Find where the given text appears and provide that cell's center as [X, Y] coordinate. 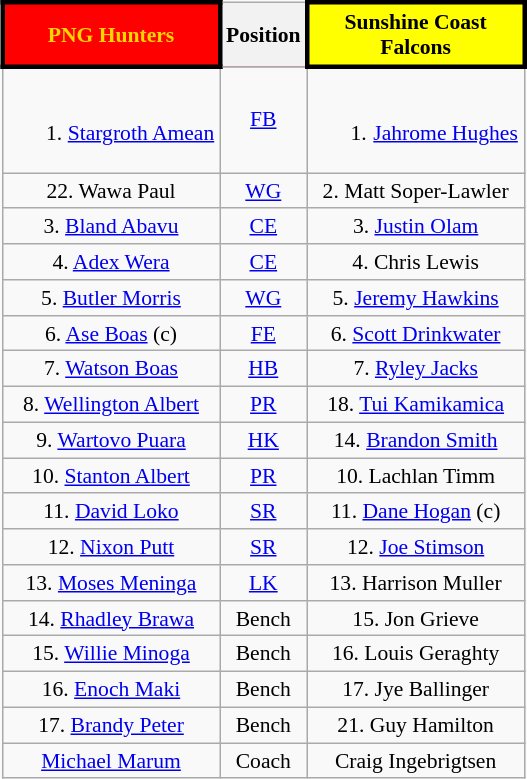
14. Rhadley Brawa [110, 618]
3. Justin Olam [416, 226]
9. Wartovo Puara [110, 440]
LK [264, 583]
PNG Hunters [110, 35]
Michael Marum [110, 761]
FE [264, 333]
Jahrome Hughes [416, 120]
13. Moses Meninga [110, 583]
17. Jye Ballinger [416, 690]
5. Jeremy Hawkins [416, 298]
7. Watson Boas [110, 369]
13. Harrison Muller [416, 583]
11. David Loko [110, 511]
FB [264, 120]
15. Jon Grieve [416, 618]
Stargroth Amean [110, 120]
12. Nixon Putt [110, 547]
21. Guy Hamilton [416, 725]
4. Adex Wera [110, 262]
Coach [264, 761]
3. Bland Abavu [110, 226]
11. Dane Hogan (c) [416, 511]
16. Louis Geraghty [416, 654]
Position [264, 35]
Sunshine Coast Falcons [416, 35]
5. Butler Morris [110, 298]
8. Wellington Albert [110, 405]
4. Chris Lewis [416, 262]
14. Brandon Smith [416, 440]
17. Brandy Peter [110, 725]
18. Tui Kamikamica [416, 405]
Craig Ingebrigtsen [416, 761]
6. Ase Boas (c) [110, 333]
7. Ryley Jacks [416, 369]
22. Wawa Paul [110, 191]
6. Scott Drinkwater [416, 333]
10. Stanton Albert [110, 476]
HK [264, 440]
16. Enoch Maki [110, 690]
2. Matt Soper-Lawler [416, 191]
HB [264, 369]
10. Lachlan Timm [416, 476]
12. Joe Stimson [416, 547]
15. Willie Minoga [110, 654]
